For the text-containing cell, return its midpoint in (X, Y) coordinate format. 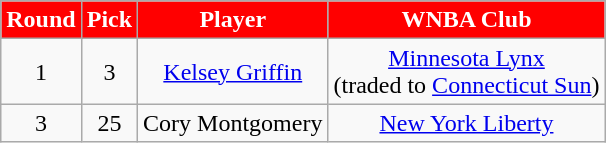
Minnesota Lynx(traded to Connecticut Sun) (466, 72)
New York Liberty (466, 123)
Kelsey Griffin (233, 72)
Cory Montgomery (233, 123)
Player (233, 20)
Pick (109, 20)
Round (41, 20)
1 (41, 72)
25 (109, 123)
WNBA Club (466, 20)
